Find where the given text appears and provide that cell's center as [x, y] coordinate. 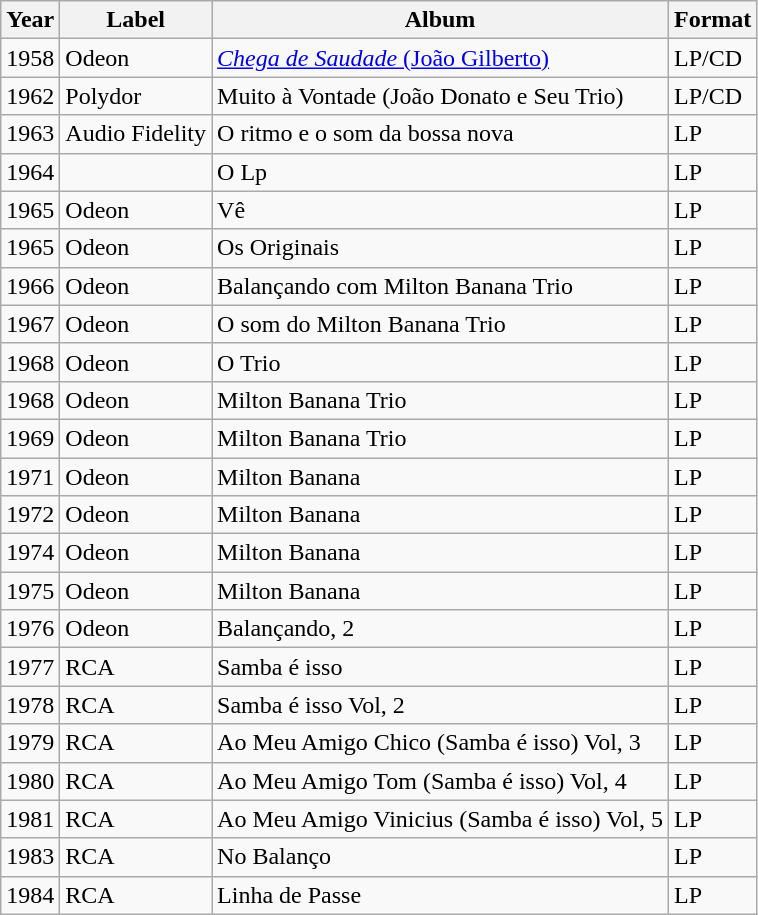
Ao Meu Amigo Vinicius (Samba é isso) Vol, 5 [440, 819]
1969 [30, 438]
Balançando com Milton Banana Trio [440, 286]
1984 [30, 895]
1983 [30, 857]
Album [440, 20]
1964 [30, 172]
1979 [30, 743]
1980 [30, 781]
Chega de Saudade (João Gilberto) [440, 58]
Label [136, 20]
1976 [30, 629]
1977 [30, 667]
1974 [30, 553]
Audio Fidelity [136, 134]
Linha de Passe [440, 895]
1975 [30, 591]
O som do Milton Banana Trio [440, 324]
Balançando, 2 [440, 629]
Vê [440, 210]
Muito à Vontade (João Donato e Seu Trio) [440, 96]
1967 [30, 324]
O ritmo e o som da bossa nova [440, 134]
1963 [30, 134]
1971 [30, 477]
Ao Meu Amigo Chico (Samba é isso) Vol, 3 [440, 743]
Os Originais [440, 248]
Year [30, 20]
1958 [30, 58]
Ao Meu Amigo Tom (Samba é isso) Vol, 4 [440, 781]
Samba é isso Vol, 2 [440, 705]
O Lp [440, 172]
1966 [30, 286]
1978 [30, 705]
1972 [30, 515]
1981 [30, 819]
Samba é isso [440, 667]
Polydor [136, 96]
Format [713, 20]
O Trio [440, 362]
1962 [30, 96]
No Balanço [440, 857]
